Capture the cell that displays the provided text and extract its [x, y] central coordinate. 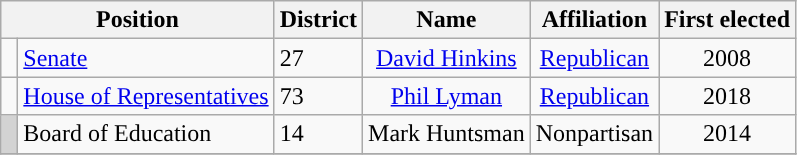
2008 [728, 58]
Board of Education [146, 134]
Nonpartisan [594, 134]
District [318, 20]
2014 [728, 134]
14 [318, 134]
Affiliation [594, 20]
Mark Huntsman [447, 134]
David Hinkins [447, 58]
73 [318, 96]
2018 [728, 96]
27 [318, 58]
Senate [146, 58]
Name [447, 20]
Position [138, 20]
First elected [728, 20]
House of Representatives [146, 96]
Phil Lyman [447, 96]
